Determine the (X, Y) coordinate at the center of the cell enclosing the given text.  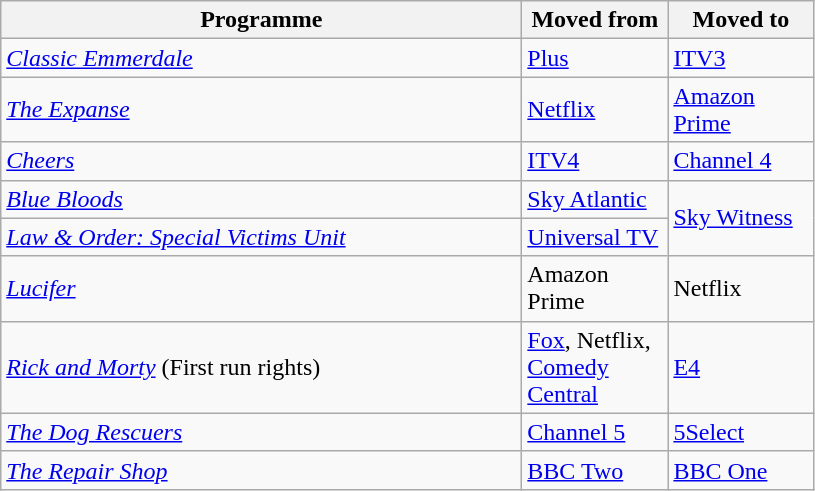
BBC One (741, 470)
Channel 4 (741, 161)
Rick and Morty (First run rights) (262, 367)
ITV3 (741, 58)
Programme (262, 20)
Plus (595, 58)
E4 (741, 367)
Blue Bloods (262, 199)
The Expanse (262, 110)
Lucifer (262, 288)
Moved from (595, 20)
Moved to (741, 20)
Sky Witness (741, 218)
Sky Atlantic (595, 199)
The Dog Rescuers (262, 432)
Cheers (262, 161)
BBC Two (595, 470)
Fox, Netflix, Comedy Central (595, 367)
Law & Order: Special Victims Unit (262, 237)
Channel 5 (595, 432)
The Repair Shop (262, 470)
5Select (741, 432)
Universal TV (595, 237)
Classic Emmerdale (262, 58)
ITV4 (595, 161)
